Determine the (x, y) coordinate at the center of the cell enclosing the given text.  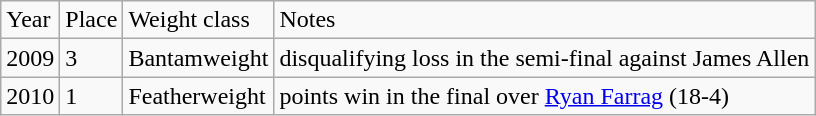
points win in the final over Ryan Farrag (18-4) (544, 96)
2010 (30, 96)
Year (30, 20)
3 (92, 58)
disqualifying loss in the semi-final against James Allen (544, 58)
2009 (30, 58)
Featherweight (198, 96)
1 (92, 96)
Notes (544, 20)
Weight class (198, 20)
Place (92, 20)
Bantamweight (198, 58)
